Output the (x, y) coordinate of the center of the cell containing the given text.  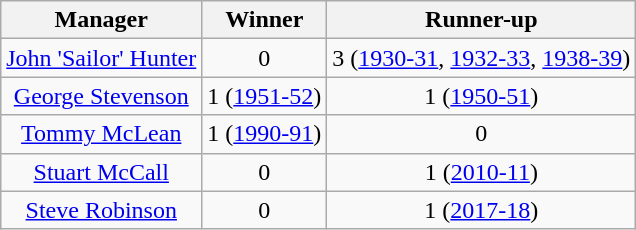
1 (1990-91) (264, 134)
John 'Sailor' Hunter (102, 58)
1 (2010-11) (482, 172)
1 (2017-18) (482, 210)
Manager (102, 20)
Runner-up (482, 20)
George Stevenson (102, 96)
3 (1930-31, 1932-33, 1938-39) (482, 58)
1 (1950-51) (482, 96)
1 (1951-52) (264, 96)
Tommy McLean (102, 134)
Steve Robinson (102, 210)
Stuart McCall (102, 172)
Winner (264, 20)
